For the text-containing cell, return its midpoint in [X, Y] coordinate format. 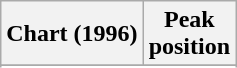
Chart (1996) [72, 34]
Peakposition [189, 34]
